Identify which cell holds the provided text, then report its (X, Y) central coordinate. 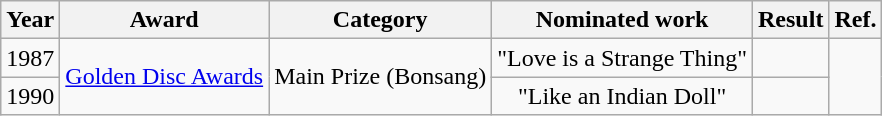
Award (164, 20)
"Love is a Strange Thing" (622, 58)
Main Prize (Bonsang) (380, 77)
"Like an Indian Doll" (622, 96)
Nominated work (622, 20)
Result (791, 20)
Ref. (856, 20)
1990 (30, 96)
Year (30, 20)
Golden Disc Awards (164, 77)
Category (380, 20)
1987 (30, 58)
